Scan for the cell matching the given text and deliver its (x, y) coordinate at center. 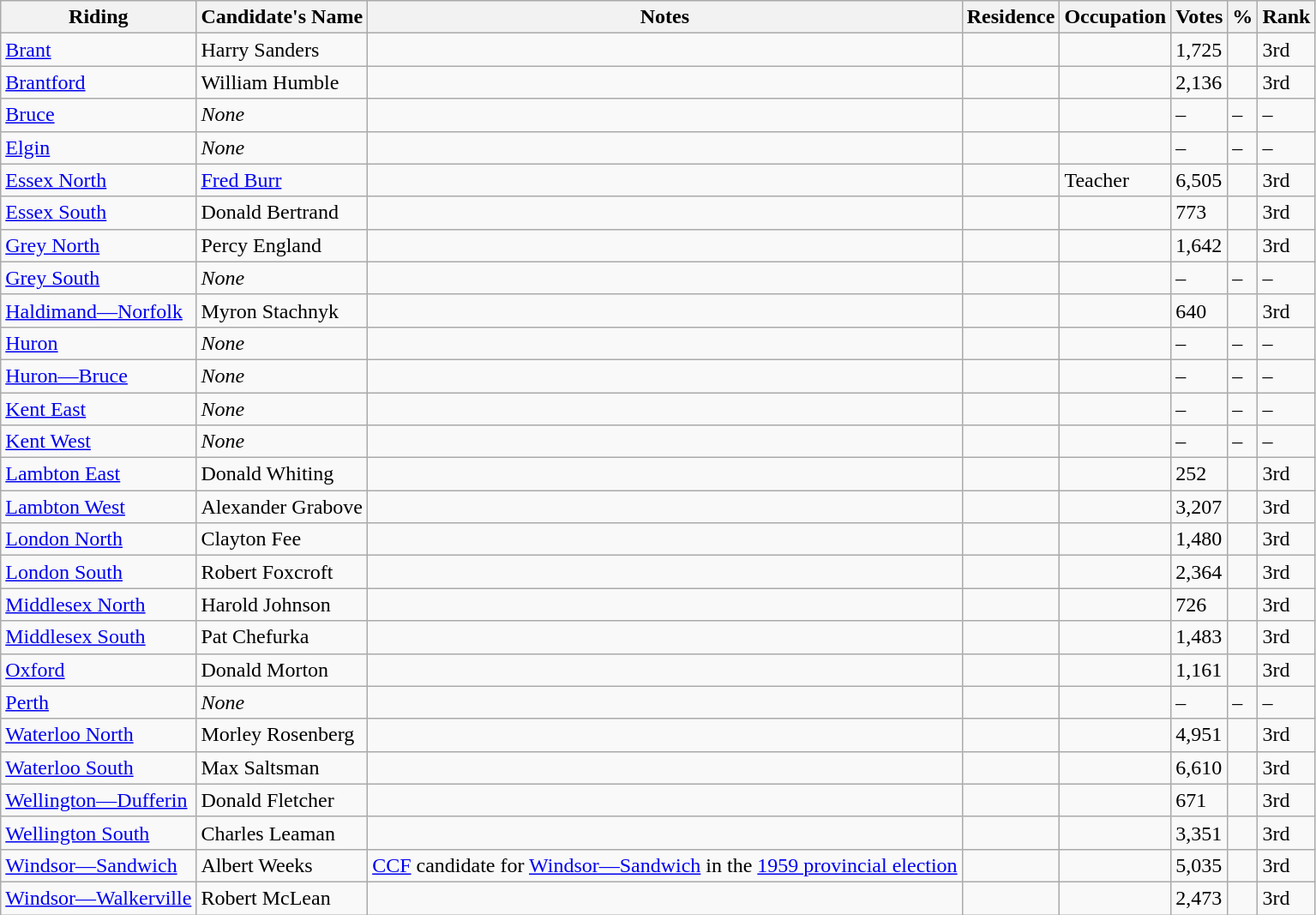
Fred Burr (282, 180)
Occupation (1115, 17)
5,035 (1199, 865)
Percy England (282, 245)
Donald Bertrand (282, 213)
640 (1199, 310)
1,725 (1199, 50)
Pat Chefurka (282, 637)
Alexander Grabove (282, 507)
Albert Weeks (282, 865)
1,642 (1199, 245)
Residence (1011, 17)
Windsor—Walkerville (99, 898)
1,483 (1199, 637)
Lambton East (99, 474)
Rank (1286, 17)
Bruce (99, 115)
6,505 (1199, 180)
Donald Whiting (282, 474)
Waterloo North (99, 735)
Lambton West (99, 507)
Essex South (99, 213)
Brantford (99, 82)
Perth (99, 702)
1,480 (1199, 539)
Oxford (99, 670)
Harold Johnson (282, 605)
2,364 (1199, 572)
William Humble (282, 82)
Grey North (99, 245)
Essex North (99, 180)
Kent East (99, 409)
Wellington—Dufferin (99, 800)
Donald Morton (282, 670)
Kent West (99, 442)
Charles Leaman (282, 833)
Elgin (99, 147)
252 (1199, 474)
Waterloo South (99, 768)
2,136 (1199, 82)
Wellington South (99, 833)
671 (1199, 800)
Brant (99, 50)
London South (99, 572)
Candidate's Name (282, 17)
Morley Rosenberg (282, 735)
Notes (665, 17)
Grey South (99, 278)
Huron (99, 343)
Clayton Fee (282, 539)
Middlesex North (99, 605)
Donald Fletcher (282, 800)
Huron—Bruce (99, 376)
3,207 (1199, 507)
Votes (1199, 17)
773 (1199, 213)
6,610 (1199, 768)
3,351 (1199, 833)
Max Saltsman (282, 768)
Haldimand—Norfolk (99, 310)
Middlesex South (99, 637)
Harry Sanders (282, 50)
1,161 (1199, 670)
London North (99, 539)
4,951 (1199, 735)
CCF candidate for Windsor—Sandwich in the 1959 provincial election (665, 865)
2,473 (1199, 898)
Riding (99, 17)
Windsor—Sandwich (99, 865)
Teacher (1115, 180)
Myron Stachnyk (282, 310)
Robert Foxcroft (282, 572)
% (1243, 17)
726 (1199, 605)
Robert McLean (282, 898)
